Detect which cell encompasses the target text, then output its (X, Y) center coordinate. 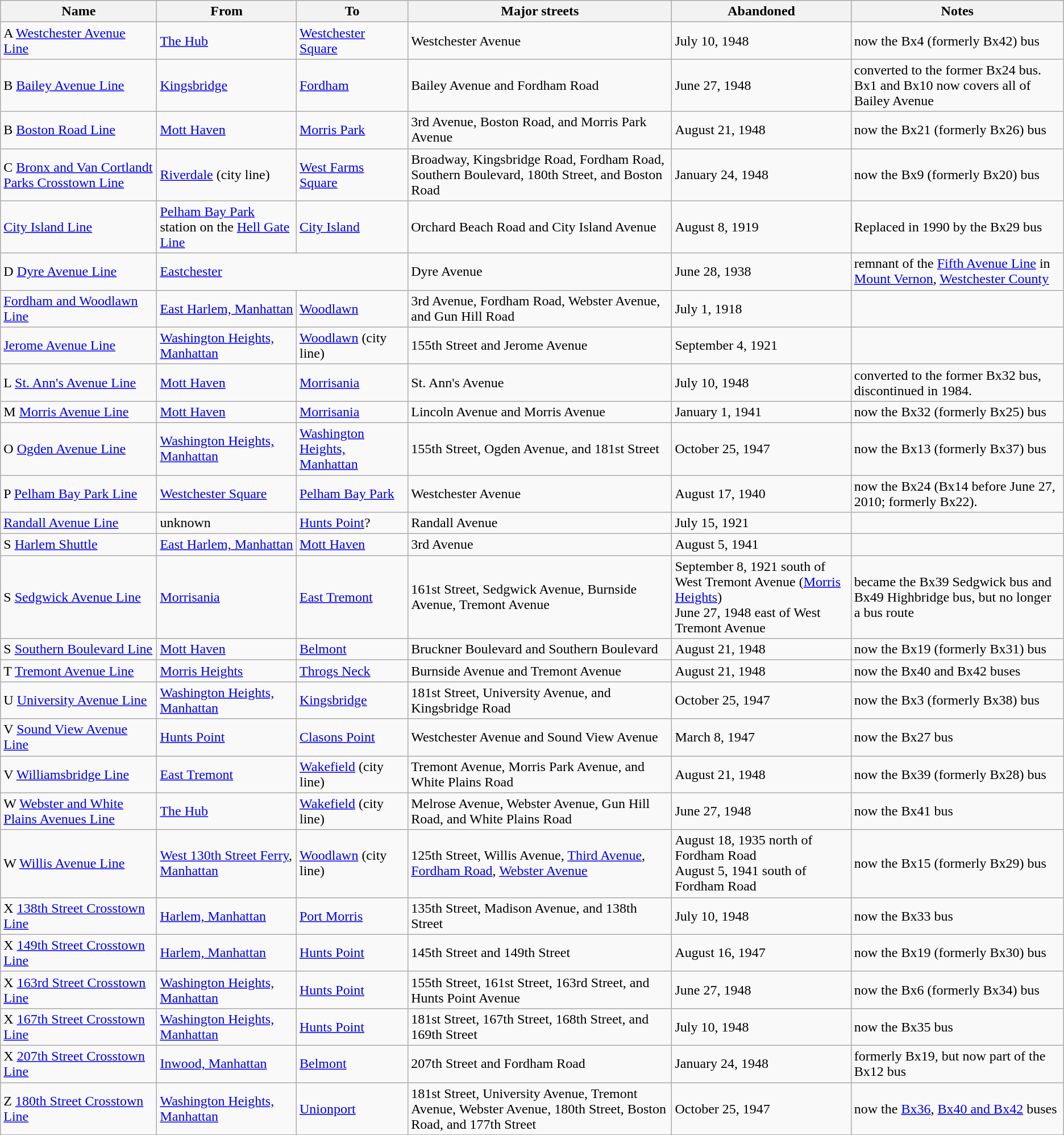
207th Street and Fordham Road (540, 1063)
Burnside Avenue and Tremont Avenue (540, 671)
M Morris Avenue Line (78, 412)
Dyre Avenue (540, 272)
X 149th Street Crosstown Line (78, 953)
P Pelham Bay Park Line (78, 494)
Fordham and Woodlawn Line (78, 308)
V Sound View Avenue Line (78, 737)
Jerome Avenue Line (78, 346)
161st Street, Sedgwick Avenue, Burnside Avenue, Tremont Avenue (540, 597)
Morris Heights (227, 671)
Clasons Point (352, 737)
City Island (352, 227)
now the Bx21 (formerly Bx26) bus (957, 130)
181st Street, 167th Street, 168th Street, and 169th Street (540, 1027)
June 28, 1938 (762, 272)
remnant of the Fifth Avenue Line in Mount Vernon, Westchester County (957, 272)
now the Bx27 bus (957, 737)
Tremont Avenue, Morris Park Avenue, and White Plains Road (540, 774)
now the Bx33 bus (957, 916)
S Southern Boulevard Line (78, 649)
now the Bx3 (formerly Bx38) bus (957, 701)
now the Bx35 bus (957, 1027)
Throgs Neck (352, 671)
Bruckner Boulevard and Southern Boulevard (540, 649)
Melrose Avenue, Webster Avenue, Gun Hill Road, and White Plains Road (540, 811)
Broadway, Kingsbridge Road, Fordham Road, Southern Boulevard, 180th Street, and Boston Road (540, 175)
January 1, 1941 (762, 412)
Lincoln Avenue and Morris Avenue (540, 412)
now the Bx9 (formerly Bx20) bus (957, 175)
3rd Avenue, Boston Road, and Morris Park Avenue (540, 130)
Bailey Avenue and Fordham Road (540, 85)
135th Street, Madison Avenue, and 138th Street (540, 916)
X 207th Street Crosstown Line (78, 1063)
August 18, 1935 north of Fordham RoadAugust 5, 1941 south of Fordham Road (762, 863)
September 4, 1921 (762, 346)
181st Street, University Avenue, Tremont Avenue, Webster Avenue, 180th Street, Boston Road, and 177th Street (540, 1109)
now the Bx39 (formerly Bx28) bus (957, 774)
Inwood, Manhattan (227, 1063)
now the Bx24 (Bx14 before June 27, 2010; formerly Bx22). (957, 494)
Randall Avenue (540, 523)
Name (78, 11)
Fordham (352, 85)
Hunts Point? (352, 523)
converted to the former Bx24 bus. Bx1 and Bx10 now covers all of Bailey Avenue (957, 85)
now the Bx19 (formerly Bx31) bus (957, 649)
now the Bx13 (formerly Bx37) bus (957, 449)
Woodlawn (352, 308)
145th Street and 149th Street (540, 953)
converted to the former Bx32 bus, discontinued in 1984. (957, 382)
W Willis Avenue Line (78, 863)
Major streets (540, 11)
August 16, 1947 (762, 953)
A Westchester Avenue Line (78, 41)
125th Street, Willis Avenue, Third Avenue, Fordham Road, Webster Avenue (540, 863)
Eastchester (282, 272)
Notes (957, 11)
From (227, 11)
Morris Park (352, 130)
Port Morris (352, 916)
L St. Ann's Avenue Line (78, 382)
Orchard Beach Road and City Island Avenue (540, 227)
S Sedgwick Avenue Line (78, 597)
West Farms Square (352, 175)
155th Street and Jerome Avenue (540, 346)
X 167th Street Crosstown Line (78, 1027)
X 138th Street Crosstown Line (78, 916)
Pelham Bay Park station on the Hell Gate Line (227, 227)
now the Bx4 (formerly Bx42) bus (957, 41)
now the Bx40 and Bx42 buses (957, 671)
now the Bx15 (formerly Bx29) bus (957, 863)
July 15, 1921 (762, 523)
To (352, 11)
C Bronx and Van Cortlandt Parks Crosstown Line (78, 175)
U University Avenue Line (78, 701)
formerly Bx19, but now part of the Bx12 bus (957, 1063)
Westchester Avenue and Sound View Avenue (540, 737)
became the Bx39 Sedgwick bus and Bx49 Highbridge bus, but no longer a bus route (957, 597)
X 163rd Street Crosstown Line (78, 989)
181st Street, University Avenue, and Kingsbridge Road (540, 701)
Replaced in 1990 by the Bx29 bus (957, 227)
V Williamsbridge Line (78, 774)
Unionport (352, 1109)
3rd Avenue, Fordham Road, Webster Avenue, and Gun Hill Road (540, 308)
W Webster and White Plains Avenues Line (78, 811)
now the Bx36, Bx40 and Bx42 buses (957, 1109)
City Island Line (78, 227)
155th Street, 161st Street, 163rd Street, and Hunts Point Avenue (540, 989)
T Tremont Avenue Line (78, 671)
now the Bx6 (formerly Bx34) bus (957, 989)
West 130th Street Ferry, Manhattan (227, 863)
August 17, 1940 (762, 494)
now the Bx32 (formerly Bx25) bus (957, 412)
Pelham Bay Park (352, 494)
August 8, 1919 (762, 227)
B Boston Road Line (78, 130)
S Harlem Shuttle (78, 545)
Abandoned (762, 11)
Riverdale (city line) (227, 175)
Randall Avenue Line (78, 523)
St. Ann's Avenue (540, 382)
now the Bx19 (formerly Bx30) bus (957, 953)
D Dyre Avenue Line (78, 272)
O Ogden Avenue Line (78, 449)
now the Bx41 bus (957, 811)
September 8, 1921 south of West Tremont Avenue (Morris Heights)June 27, 1948 east of West Tremont Avenue (762, 597)
Z 180th Street Crosstown Line (78, 1109)
March 8, 1947 (762, 737)
155th Street, Ogden Avenue, and 181st Street (540, 449)
July 1, 1918 (762, 308)
unknown (227, 523)
B Bailey Avenue Line (78, 85)
August 5, 1941 (762, 545)
3rd Avenue (540, 545)
